Identify which cell holds the provided text, then report its [X, Y] central coordinate. 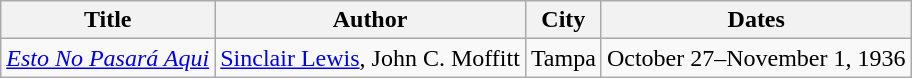
Sinclair Lewis, John C. Moffitt [370, 58]
Title [108, 20]
October 27–November 1, 1936 [756, 58]
Tampa [563, 58]
Dates [756, 20]
Author [370, 20]
Esto No Pasará Aqui [108, 58]
City [563, 20]
